Return the (X, Y) coordinate for the center point of the cell that contains the specified text.  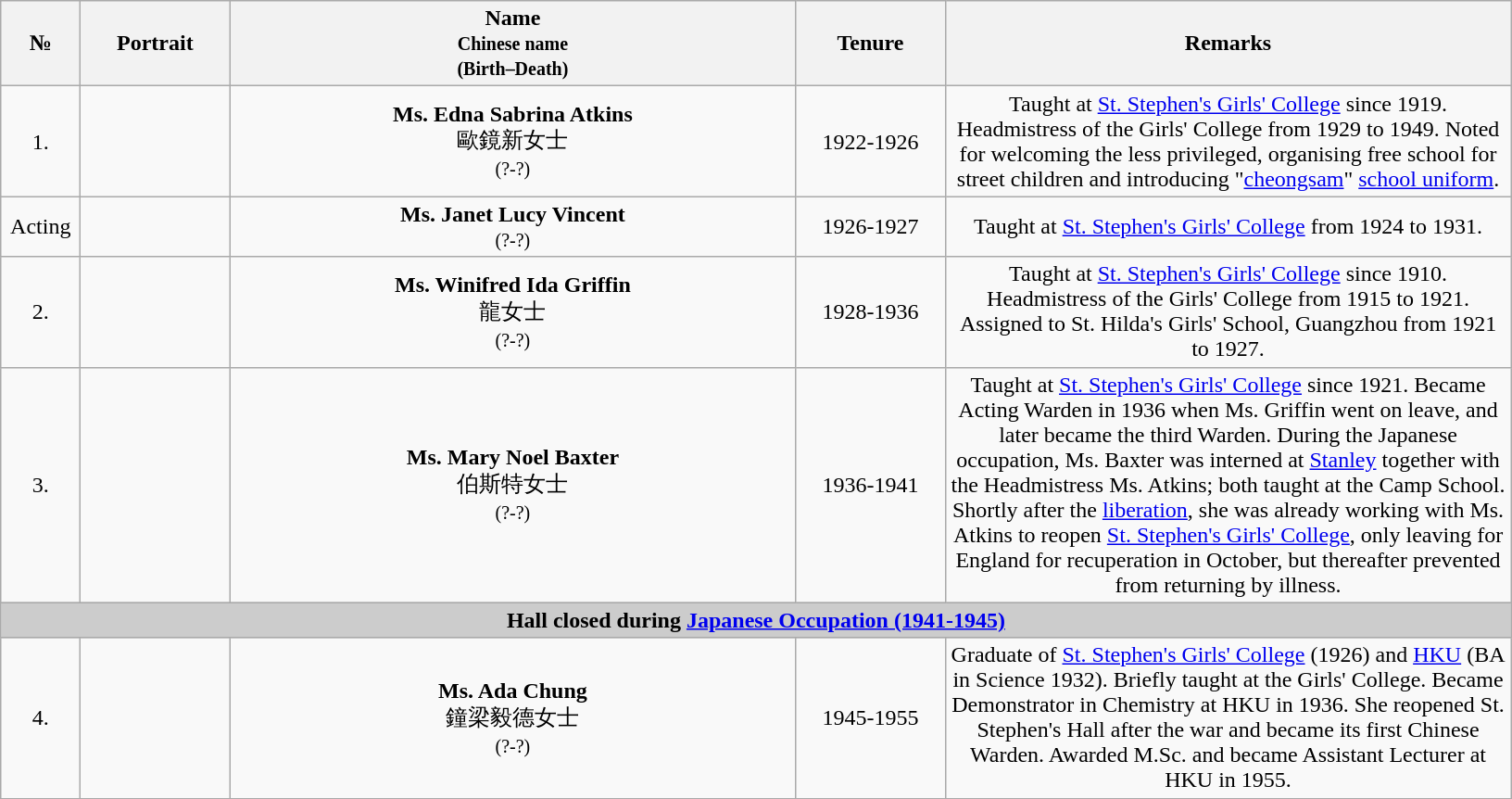
Acting (41, 226)
Ms. Ada Chung鐘梁毅德女士(?-?) (513, 717)
1928-1936 (871, 311)
NameChinese name(Birth–Death) (513, 44)
1936-1941 (871, 485)
№ (41, 44)
Remarks (1228, 44)
Tenure (871, 44)
1945-1955 (871, 717)
1922-1926 (871, 141)
Ms. Mary Noel Baxter伯斯特女士(?-?) (513, 485)
1926-1927 (871, 226)
1. (41, 141)
4. (41, 717)
Taught at St. Stephen's Girls' College from 1924 to 1931. (1228, 226)
Ms. Winifred Ida Griffin龍女士(?-?) (513, 311)
Hall closed during Japanese Occupation (1941-1945) (756, 620)
3. (41, 485)
2. (41, 311)
Ms. Edna Sabrina Atkins歐鏡新女士(?-?) (513, 141)
Ms. Janet Lucy Vincent(?-?) (513, 226)
Portrait (156, 44)
